From the cell containing the given text, extract its center point as (X, Y) coordinate. 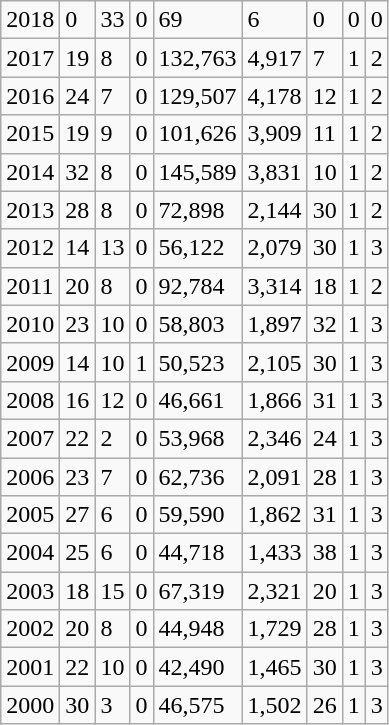
13 (112, 248)
101,626 (198, 134)
53,968 (198, 438)
72,898 (198, 210)
2012 (30, 248)
2,321 (274, 591)
2,091 (274, 477)
2018 (30, 20)
59,590 (198, 515)
2011 (30, 286)
46,575 (198, 705)
15 (112, 591)
11 (324, 134)
92,784 (198, 286)
1,866 (274, 400)
2005 (30, 515)
3,314 (274, 286)
2008 (30, 400)
69 (198, 20)
58,803 (198, 324)
2016 (30, 96)
1,465 (274, 667)
2000 (30, 705)
1,862 (274, 515)
2015 (30, 134)
50,523 (198, 362)
2007 (30, 438)
129,507 (198, 96)
67,319 (198, 591)
145,589 (198, 172)
1,433 (274, 553)
44,948 (198, 629)
42,490 (198, 667)
33 (112, 20)
2004 (30, 553)
2017 (30, 58)
2,346 (274, 438)
132,763 (198, 58)
2001 (30, 667)
25 (78, 553)
56,122 (198, 248)
4,917 (274, 58)
27 (78, 515)
3,909 (274, 134)
1,729 (274, 629)
3,831 (274, 172)
2013 (30, 210)
1,897 (274, 324)
9 (112, 134)
2010 (30, 324)
4,178 (274, 96)
26 (324, 705)
2,105 (274, 362)
46,661 (198, 400)
2,144 (274, 210)
38 (324, 553)
2003 (30, 591)
62,736 (198, 477)
2014 (30, 172)
2006 (30, 477)
16 (78, 400)
44,718 (198, 553)
2,079 (274, 248)
1,502 (274, 705)
2009 (30, 362)
2002 (30, 629)
